Scan for the cell matching the given text and deliver its [X, Y] coordinate at center. 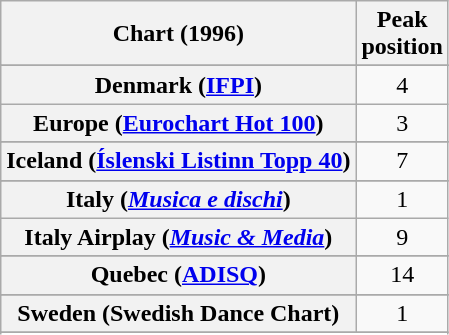
Denmark (IFPI) [178, 85]
Italy Airplay (Music & Media) [178, 237]
7 [402, 161]
Quebec (ADISQ) [178, 275]
14 [402, 275]
Peakposition [402, 34]
Iceland (Íslenski Listinn Topp 40) [178, 161]
Sweden (Swedish Dance Chart) [178, 313]
Chart (1996) [178, 34]
9 [402, 237]
3 [402, 123]
Europe (Eurochart Hot 100) [178, 123]
Italy (Musica e dischi) [178, 199]
4 [402, 85]
